Return (x, y) of the center of cell containing provided text 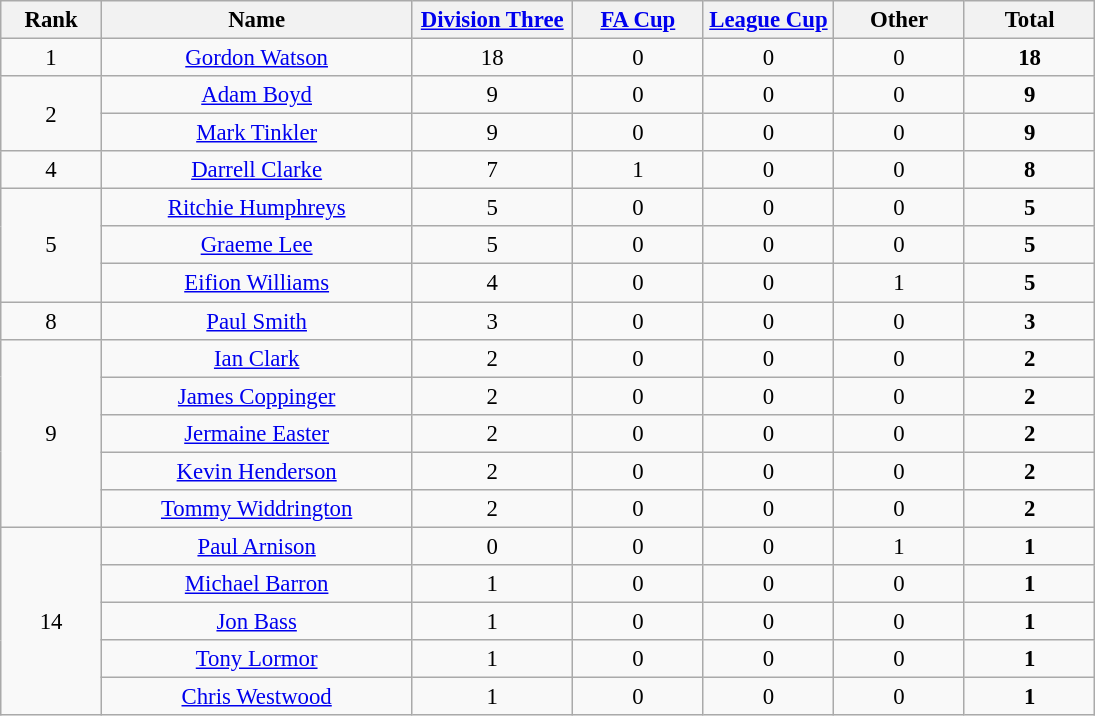
Adam Boyd (256, 95)
Chris Westwood (256, 697)
Kevin Henderson (256, 471)
Division Three (492, 20)
James Coppinger (256, 396)
Michael Barron (256, 584)
7 (492, 170)
Jermaine Easter (256, 433)
Tommy Widdrington (256, 509)
Gordon Watson (256, 58)
Eifion Williams (256, 283)
Ian Clark (256, 358)
Jon Bass (256, 621)
14 (52, 621)
Other (900, 20)
Graeme Lee (256, 245)
Ritchie Humphreys (256, 208)
Paul Arnison (256, 546)
League Cup (768, 20)
Name (256, 20)
Darrell Clarke (256, 170)
Mark Tinkler (256, 133)
Total (1030, 20)
Rank (52, 20)
Paul Smith (256, 321)
FA Cup (638, 20)
Tony Lormor (256, 659)
